Identify which cell holds the provided text, then report its (X, Y) central coordinate. 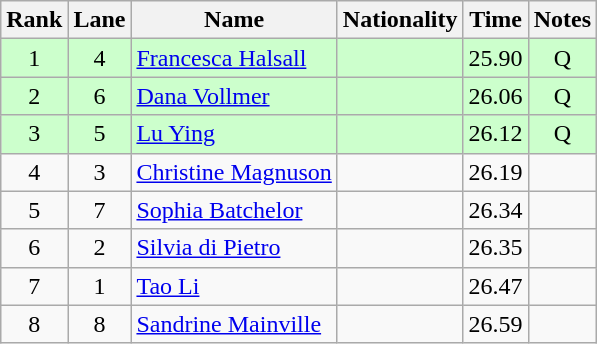
26.59 (496, 324)
Dana Vollmer (234, 96)
26.19 (496, 172)
Name (234, 20)
26.35 (496, 248)
Lane (100, 20)
Rank (34, 20)
25.90 (496, 58)
26.34 (496, 210)
Sophia Batchelor (234, 210)
Lu Ying (234, 134)
Notes (562, 20)
Sandrine Mainville (234, 324)
Christine Magnuson (234, 172)
Francesca Halsall (234, 58)
26.47 (496, 286)
Nationality (400, 20)
26.12 (496, 134)
Tao Li (234, 286)
Time (496, 20)
26.06 (496, 96)
Silvia di Pietro (234, 248)
